Identify which cell holds the provided text, then report its [x, y] central coordinate. 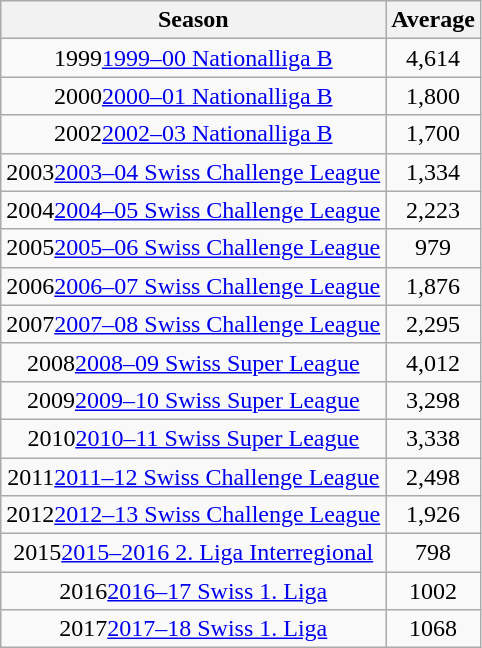
2,223 [434, 210]
20002000–01 Nationalliga B [194, 96]
3,298 [434, 400]
2,295 [434, 324]
3,338 [434, 438]
20092009–10 Swiss Super League [194, 400]
4,614 [434, 58]
2,498 [434, 477]
1002 [434, 591]
20112011–12 Swiss Challenge League [194, 477]
1,700 [434, 134]
20152015–2016 2. Liga Interregional [194, 553]
20022002–03 Nationalliga B [194, 134]
20102010–11 Swiss Super League [194, 438]
1,876 [434, 286]
1,334 [434, 172]
20072007–08 Swiss Challenge League [194, 324]
20172017–18 Swiss 1. Liga [194, 629]
Average [434, 20]
1,926 [434, 515]
Season [194, 20]
19991999–00 Nationalliga B [194, 58]
4,012 [434, 362]
798 [434, 553]
20082008–09 Swiss Super League [194, 362]
979 [434, 248]
20032003–04 Swiss Challenge League [194, 172]
1,800 [434, 96]
1068 [434, 629]
20062006–07 Swiss Challenge League [194, 286]
20162016–17 Swiss 1. Liga [194, 591]
20042004–05 Swiss Challenge League [194, 210]
20122012–13 Swiss Challenge League [194, 515]
20052005–06 Swiss Challenge League [194, 248]
